Output the (x, y) coordinate of the center of the cell containing the given text.  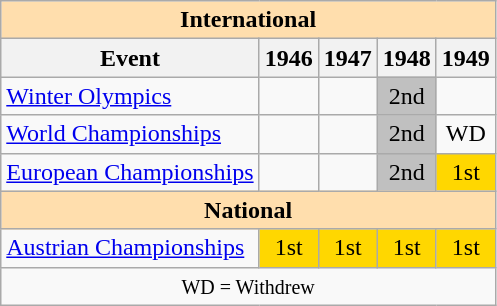
Winter Olympics (130, 96)
1946 (288, 58)
European Championships (130, 172)
WD = Withdrew (248, 286)
1948 (406, 58)
Event (130, 58)
National (248, 210)
1949 (466, 58)
Austrian Championships (130, 248)
World Championships (130, 134)
International (248, 20)
1947 (348, 58)
WD (466, 134)
